Return the [X, Y] coordinate for the center point of the cell that contains the specified text.  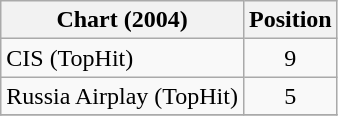
5 [290, 96]
Chart (2004) [122, 20]
Russia Airplay (TopHit) [122, 96]
Position [290, 20]
CIS (TopHit) [122, 58]
9 [290, 58]
